Pinpoint the cell where the given text exists, returning its (X, Y) midpoint coordinate. 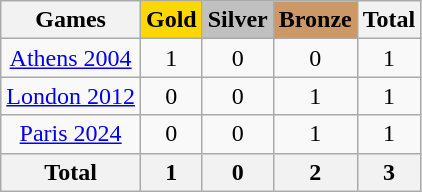
Athens 2004 (71, 58)
2 (315, 172)
London 2012 (71, 96)
Silver (238, 20)
3 (389, 172)
Paris 2024 (71, 134)
Gold (171, 20)
Bronze (315, 20)
Games (71, 20)
